Capture the cell that displays the provided text and extract its [x, y] central coordinate. 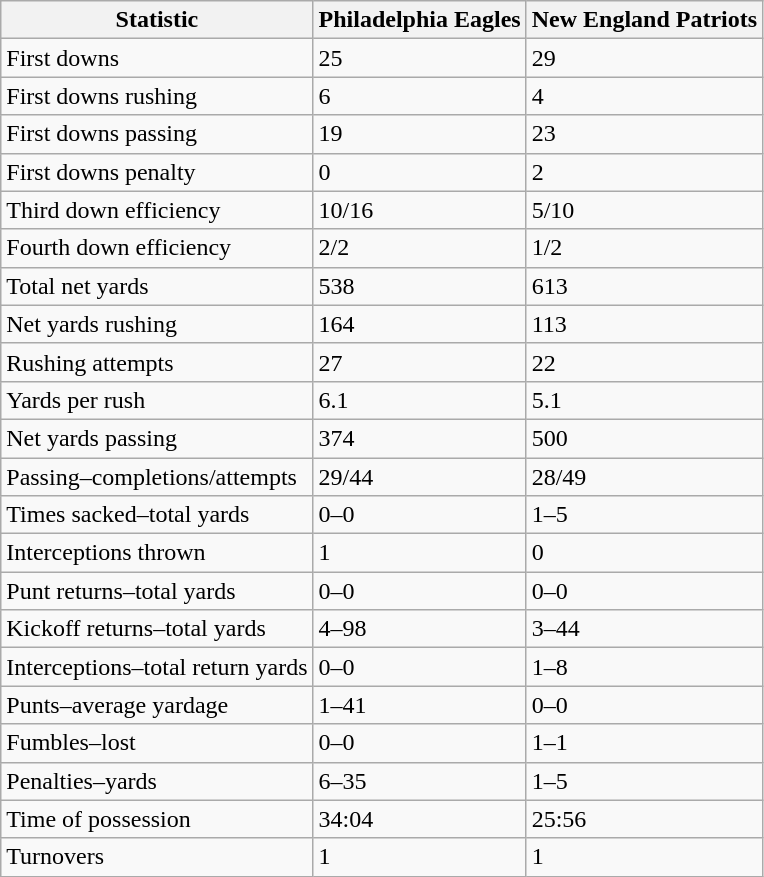
538 [420, 286]
Interceptions–total return yards [157, 667]
Total net yards [157, 286]
5/10 [644, 210]
Interceptions thrown [157, 553]
19 [420, 134]
23 [644, 134]
613 [644, 286]
1–8 [644, 667]
Times sacked–total yards [157, 515]
Fumbles–lost [157, 743]
374 [420, 438]
3–44 [644, 629]
29 [644, 58]
500 [644, 438]
New England Patriots [644, 20]
2 [644, 172]
25:56 [644, 819]
Turnovers [157, 857]
First downs [157, 58]
25 [420, 58]
113 [644, 324]
1/2 [644, 248]
29/44 [420, 477]
6 [420, 96]
Third down efficiency [157, 210]
22 [644, 362]
10/16 [420, 210]
Net yards rushing [157, 324]
Penalties–yards [157, 781]
2/2 [420, 248]
Passing–completions/attempts [157, 477]
Kickoff returns–total yards [157, 629]
Rushing attempts [157, 362]
6.1 [420, 400]
First downs passing [157, 134]
5.1 [644, 400]
34:04 [420, 819]
164 [420, 324]
Statistic [157, 20]
Philadelphia Eagles [420, 20]
4–98 [420, 629]
4 [644, 96]
Time of possession [157, 819]
First downs rushing [157, 96]
27 [420, 362]
Punt returns–total yards [157, 591]
6–35 [420, 781]
Net yards passing [157, 438]
28/49 [644, 477]
First downs penalty [157, 172]
1–1 [644, 743]
Yards per rush [157, 400]
Fourth down efficiency [157, 248]
1–41 [420, 705]
Punts–average yardage [157, 705]
